Locate the cell with the specified text and output its (x, y) center coordinate. 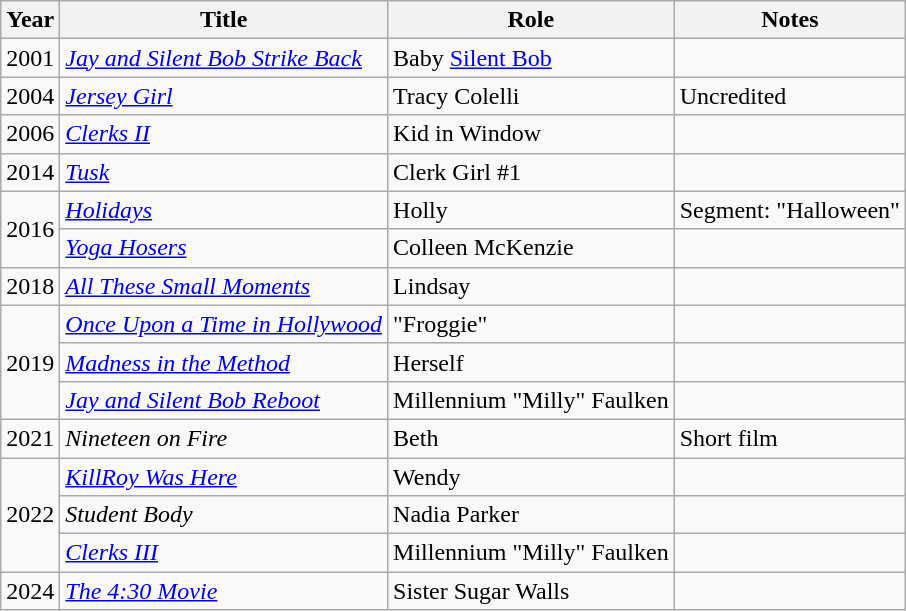
Holly (532, 210)
Once Upon a Time in Hollywood (224, 324)
Holidays (224, 210)
Wendy (532, 477)
Year (30, 20)
2018 (30, 286)
2006 (30, 134)
2022 (30, 515)
Baby Silent Bob (532, 58)
Jay and Silent Bob Strike Back (224, 58)
Student Body (224, 515)
2021 (30, 438)
Clerk Girl #1 (532, 172)
Jay and Silent Bob Reboot (224, 400)
The 4:30 Movie (224, 591)
Clerks II (224, 134)
Role (532, 20)
Madness in the Method (224, 362)
2016 (30, 229)
Notes (790, 20)
Tusk (224, 172)
Short film (790, 438)
2001 (30, 58)
Beth (532, 438)
Tracy Colelli (532, 96)
All These Small Moments (224, 286)
Sister Sugar Walls (532, 591)
Kid in Window (532, 134)
2024 (30, 591)
Title (224, 20)
2019 (30, 362)
"Froggie" (532, 324)
Clerks III (224, 553)
KillRoy Was Here (224, 477)
Lindsay (532, 286)
2014 (30, 172)
Jersey Girl (224, 96)
Nineteen on Fire (224, 438)
Yoga Hosers (224, 248)
Uncredited (790, 96)
Colleen McKenzie (532, 248)
Nadia Parker (532, 515)
Segment: "Halloween" (790, 210)
2004 (30, 96)
Herself (532, 362)
